Determine the (x, y) coordinate at the center of the cell enclosing the given text.  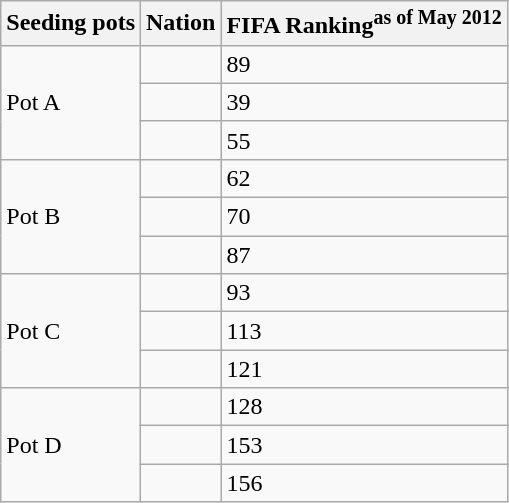
FIFA Rankingas of May 2012 (364, 24)
39 (364, 102)
Pot A (71, 102)
128 (364, 407)
70 (364, 217)
156 (364, 483)
87 (364, 255)
Pot C (71, 331)
55 (364, 140)
89 (364, 64)
93 (364, 293)
Pot B (71, 216)
113 (364, 331)
153 (364, 445)
121 (364, 369)
Nation (181, 24)
Pot D (71, 445)
Seeding pots (71, 24)
62 (364, 178)
